Output the [x, y] coordinate of the center of the cell containing the given text.  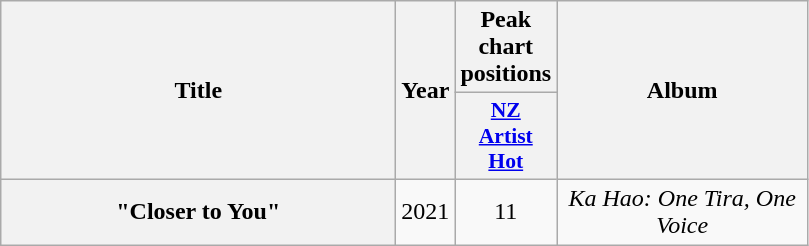
Peak chart positions [506, 47]
Title [198, 90]
Ka Hao: One Tira, One Voice [682, 212]
"Closer to You" [198, 212]
2021 [426, 212]
NZArtistHot [506, 136]
Album [682, 90]
11 [506, 212]
Year [426, 90]
